Find where the given text appears and provide that cell's center as [X, Y] coordinate. 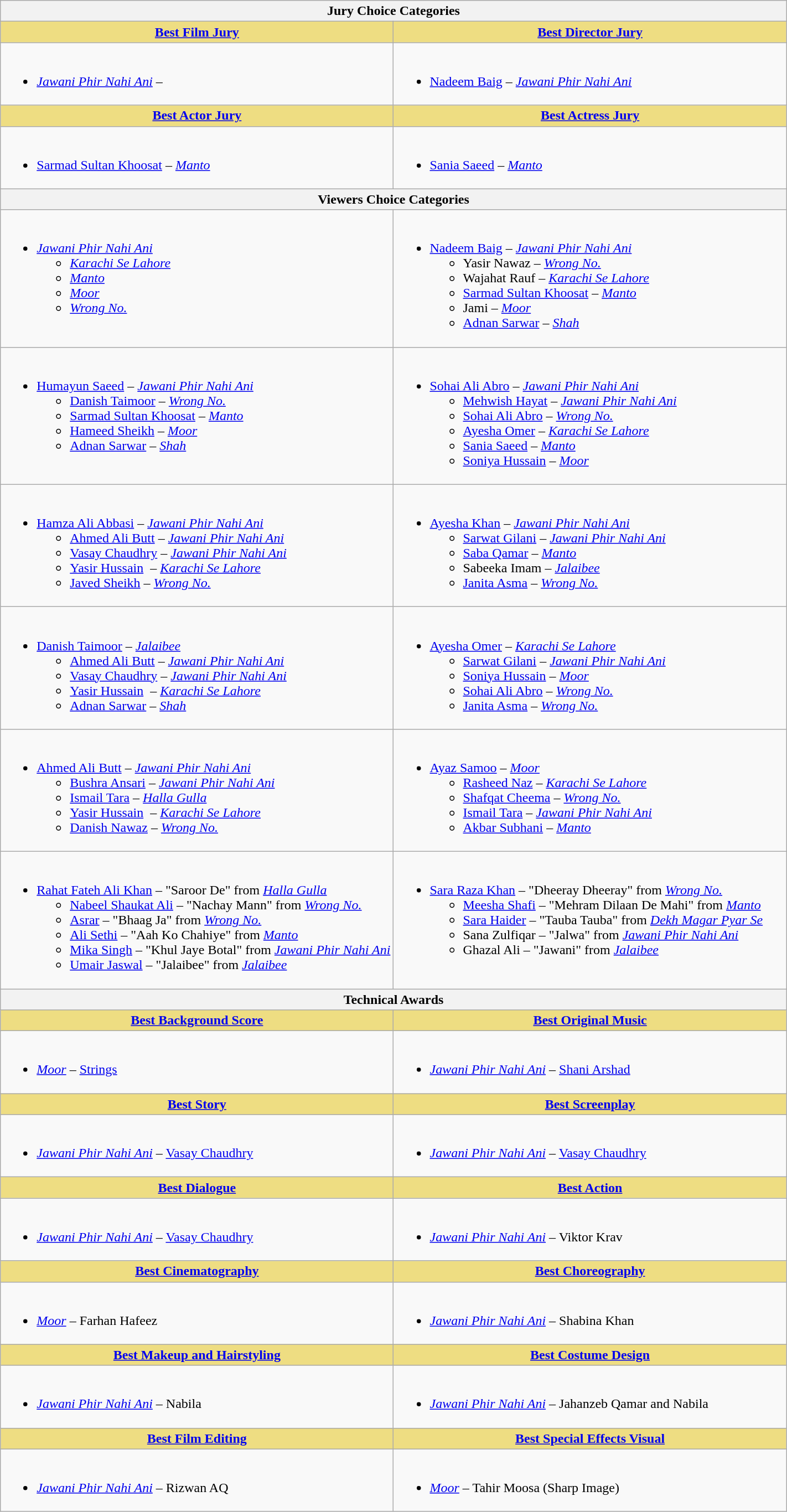
Best Choreography [590, 1271]
Best Actress Jury [590, 116]
Technical Awards [394, 999]
Nadeem Baig – Jawani Phir Nahi Ani Yasir Nawaz – Wrong No.Wajahat Rauf – Karachi Se LahoreSarmad Sultan Khoosat – MantoJami – MoorAdnan Sarwar – Shah [590, 278]
Sarmad Sultan Khoosat – Manto [197, 157]
Best Original Music [590, 1021]
Humayun Saeed – Jawani Phir Nahi Ani Danish Taimoor – Wrong No.Sarmad Sultan Khoosat – MantoHameed Sheikh – MoorAdnan Sarwar – Shah [197, 416]
Moor – Strings [197, 1063]
Jawani Phir Nahi Ani – [197, 74]
Best Film Editing [197, 1438]
Viewers Choice Categories [394, 199]
Jawani Phir Nahi Ani – Nabila [197, 1397]
Best Background Score [197, 1021]
Ayesha Omer – Karachi Se Lahore Sarwat Gilani – Jawani Phir Nahi AniSoniya Hussain – MoorSohai Ali Abro – Wrong No.Janita Asma – Wrong No. [590, 667]
Best Special Effects Visual [590, 1438]
Best Film Jury [197, 32]
Best Dialogue [197, 1188]
Best Cinematography [197, 1271]
Nadeem Baig – Jawani Phir Nahi Ani [590, 74]
Jury Choice Categories [394, 11]
Best Screenplay [590, 1104]
Ayesha Khan – Jawani Phir Nahi Ani Sarwat Gilani – Jawani Phir Nahi AniSaba Qamar – MantoSabeeka Imam – JalaibeeJanita Asma – Wrong No. [590, 546]
Best Actor Jury [197, 116]
Jawani Phir Nahi Ani – Shani Arshad [590, 1063]
Moor – Farhan Hafeez [197, 1313]
Moor – Tahir Moosa (Sharp Image) [590, 1480]
Jawani Phir Nahi Ani – Rizwan AQ [197, 1480]
Best Makeup and Hairstyling [197, 1355]
Jawani Phir Nahi Ani Karachi Se LahoreMantoMoorWrong No. [197, 278]
Jawani Phir Nahi Ani – Jahanzeb Qamar and Nabila [590, 1397]
Jawani Phir Nahi Ani – Viktor Krav [590, 1230]
Sania Saeed – Manto [590, 157]
Ayaz Samoo – Moor Rasheed Naz – Karachi Se LahoreShafqat Cheema – Wrong No.Ismail Tara – Jawani Phir Nahi AniAkbar Subhani – Manto [590, 790]
Best Action [590, 1188]
Best Story [197, 1104]
Best Costume Design [590, 1355]
Jawani Phir Nahi Ani – Shabina Khan [590, 1313]
Best Director Jury [590, 32]
